Pinpoint the cell where the given text exists, returning its [x, y] midpoint coordinate. 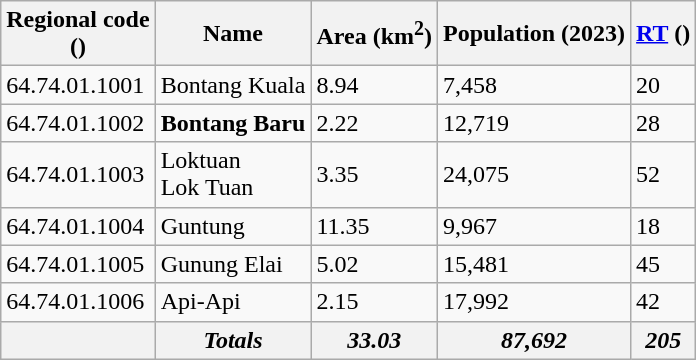
64.74.01.1005 [78, 264]
Name [233, 34]
RT () [664, 34]
64.74.01.1002 [78, 123]
3.35 [374, 174]
12,719 [534, 123]
64.74.01.1004 [78, 226]
64.74.01.1006 [78, 302]
45 [664, 264]
64.74.01.1001 [78, 85]
7,458 [534, 85]
8.94 [374, 85]
5.02 [374, 264]
Guntung [233, 226]
15,481 [534, 264]
87,692 [534, 340]
Totals [233, 340]
24,075 [534, 174]
20 [664, 85]
9,967 [534, 226]
Bontang Kuala [233, 85]
Bontang Baru [233, 123]
52 [664, 174]
42 [664, 302]
11.35 [374, 226]
2.22 [374, 123]
17,992 [534, 302]
33.03 [374, 340]
Population (2023) [534, 34]
Api-Api [233, 302]
2.15 [374, 302]
205 [664, 340]
Regional code() [78, 34]
LoktuanLok Tuan [233, 174]
Area (km2) [374, 34]
64.74.01.1003 [78, 174]
18 [664, 226]
28 [664, 123]
Gunung Elai [233, 264]
